Find where the given text appears and provide that cell's center as (X, Y) coordinate. 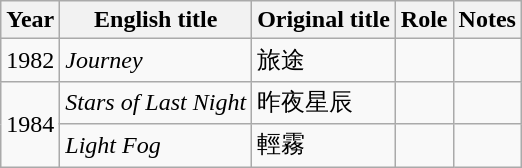
Year (30, 20)
Journey (156, 60)
1984 (30, 124)
旅途 (324, 60)
Original title (324, 20)
Notes (487, 20)
1982 (30, 60)
輕霧 (324, 146)
Role (424, 20)
English title (156, 20)
Stars of Last Night (156, 102)
昨夜星辰 (324, 102)
Light Fog (156, 146)
